Extract the [x, y] coordinate from the center of the cell holding the provided text.  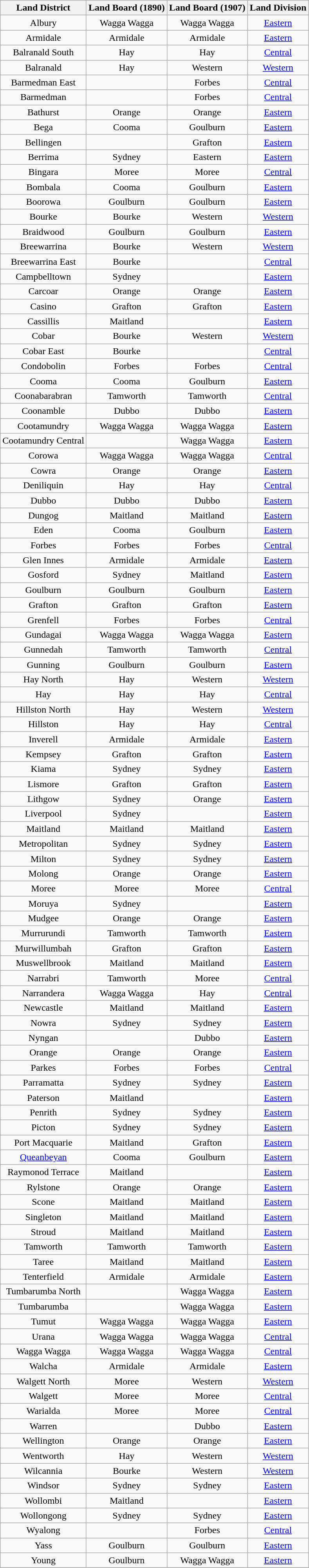
Boorowa [43, 202]
Taree [43, 1262]
Cootamundry [43, 426]
Balranald [43, 67]
Murwillumbah [43, 948]
Grenfell [43, 620]
Walgett North [43, 1381]
Cobar East [43, 351]
Scone [43, 1202]
Albury [43, 23]
Picton [43, 1127]
Muswellbrook [43, 963]
Barmedman [43, 97]
Corowa [43, 456]
Coonabarabran [43, 396]
Molong [43, 873]
Bathurst [43, 112]
Lismore [43, 784]
Bega [43, 127]
Campbelltown [43, 276]
Cassillis [43, 321]
Raymonod Terrace [43, 1172]
Cowra [43, 471]
Deniliquin [43, 486]
Tumut [43, 1321]
Bombala [43, 187]
Bingara [43, 172]
Metropolitan [43, 844]
Lithgow [43, 799]
Nowra [43, 1023]
Glen Innes [43, 560]
Tumbarumba [43, 1306]
Gosford [43, 575]
Wilcannia [43, 1471]
Barmedman East [43, 82]
Land Division [278, 8]
Tenterfield [43, 1277]
Walcha [43, 1366]
Port Macquarie [43, 1142]
Moruya [43, 903]
Inverell [43, 739]
Gundagai [43, 635]
Murrurundi [43, 933]
Narrandera [43, 993]
Paterson [43, 1097]
Cobar [43, 336]
Newcastle [43, 1008]
Narrabri [43, 978]
Queanbeyan [43, 1157]
Warren [43, 1426]
Berrima [43, 157]
Nyngan [43, 1038]
Wollongong [43, 1515]
Kiama [43, 769]
Gunning [43, 665]
Condobolin [43, 366]
Parramatta [43, 1082]
Breewarrina [43, 247]
Carcoar [43, 291]
Cootamundry Central [43, 441]
Walgett [43, 1396]
Tumbarumba North [43, 1292]
Kempsey [43, 754]
Land Board (1890) [126, 8]
Urana [43, 1336]
Parkes [43, 1068]
Young [43, 1560]
Warialda [43, 1411]
Coonamble [43, 411]
Hay North [43, 680]
Eden [43, 530]
Stroud [43, 1232]
Wellington [43, 1441]
Dungog [43, 515]
Land District [43, 8]
Yass [43, 1545]
Hillston [43, 724]
Wentworth [43, 1456]
Casino [43, 306]
Penrith [43, 1112]
Land Board (1907) [207, 8]
Hillston North [43, 709]
Balranald South [43, 53]
Breewarrina East [43, 262]
Braidwood [43, 232]
Milton [43, 859]
Bellingen [43, 142]
Windsor [43, 1486]
Rylstone [43, 1187]
Liverpool [43, 814]
Singleton [43, 1217]
Mudgee [43, 919]
Wyalong [43, 1530]
Wollombi [43, 1501]
Gunnedah [43, 649]
